Provide the [X, Y] coordinate of the cell's center where the given text is located.  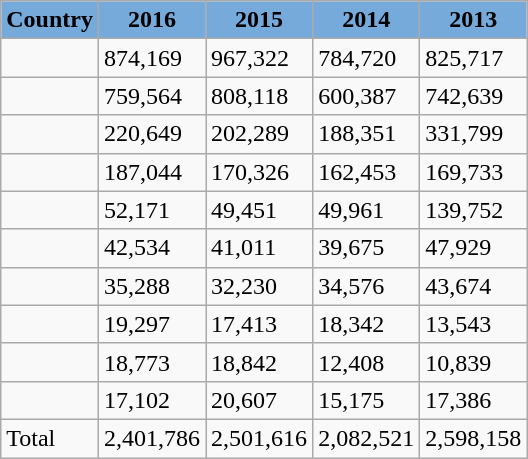
41,011 [260, 248]
18,842 [260, 362]
2,501,616 [260, 438]
220,649 [152, 134]
17,102 [152, 400]
49,451 [260, 210]
808,118 [260, 96]
Country [50, 20]
52,171 [152, 210]
18,773 [152, 362]
49,961 [366, 210]
47,929 [474, 248]
10,839 [474, 362]
170,326 [260, 172]
759,564 [152, 96]
42,534 [152, 248]
35,288 [152, 286]
874,169 [152, 58]
169,733 [474, 172]
331,799 [474, 134]
Total [50, 438]
2015 [260, 20]
188,351 [366, 134]
784,720 [366, 58]
2,401,786 [152, 438]
2,598,158 [474, 438]
20,607 [260, 400]
39,675 [366, 248]
825,717 [474, 58]
13,543 [474, 324]
15,175 [366, 400]
162,453 [366, 172]
2,082,521 [366, 438]
17,413 [260, 324]
34,576 [366, 286]
17,386 [474, 400]
43,674 [474, 286]
2014 [366, 20]
742,639 [474, 96]
600,387 [366, 96]
139,752 [474, 210]
967,322 [260, 58]
18,342 [366, 324]
19,297 [152, 324]
32,230 [260, 286]
12,408 [366, 362]
2016 [152, 20]
187,044 [152, 172]
2013 [474, 20]
202,289 [260, 134]
